For the text-containing cell, return its midpoint in [X, Y] coordinate format. 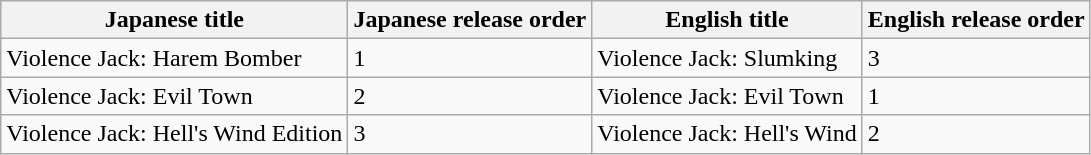
Japanese title [174, 20]
Violence Jack: Harem Bomber [174, 58]
Japanese release order [470, 20]
Violence Jack: Hell's Wind [727, 134]
English title [727, 20]
Violence Jack: Slumking [727, 58]
English release order [976, 20]
Violence Jack: Hell's Wind Edition [174, 134]
